Locate the cell with the specified text and output its [X, Y] center coordinate. 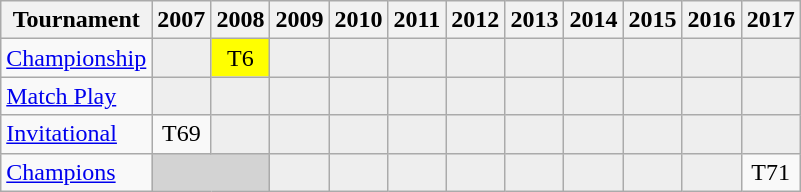
Invitational [76, 134]
Championship [76, 58]
T69 [182, 134]
2013 [534, 20]
2016 [712, 20]
T71 [770, 172]
Champions [76, 172]
Match Play [76, 96]
2007 [182, 20]
2015 [652, 20]
2009 [300, 20]
2011 [417, 20]
2017 [770, 20]
2012 [476, 20]
2010 [358, 20]
2014 [594, 20]
Tournament [76, 20]
2008 [240, 20]
T6 [240, 58]
